Return the (X, Y) coordinate for the center point of the cell that contains the specified text.  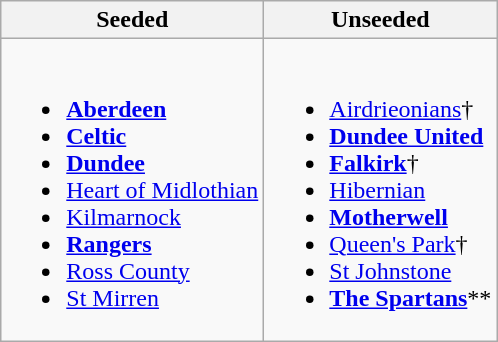
AberdeenCelticDundeeHeart of MidlothianKilmarnockRangersRoss CountySt Mirren (132, 190)
Airdrieonians†Dundee UnitedFalkirk†HibernianMotherwellQueen's Park†St JohnstoneThe Spartans** (380, 190)
Unseeded (380, 20)
Seeded (132, 20)
